Scan for the cell matching the given text and deliver its (X, Y) coordinate at center. 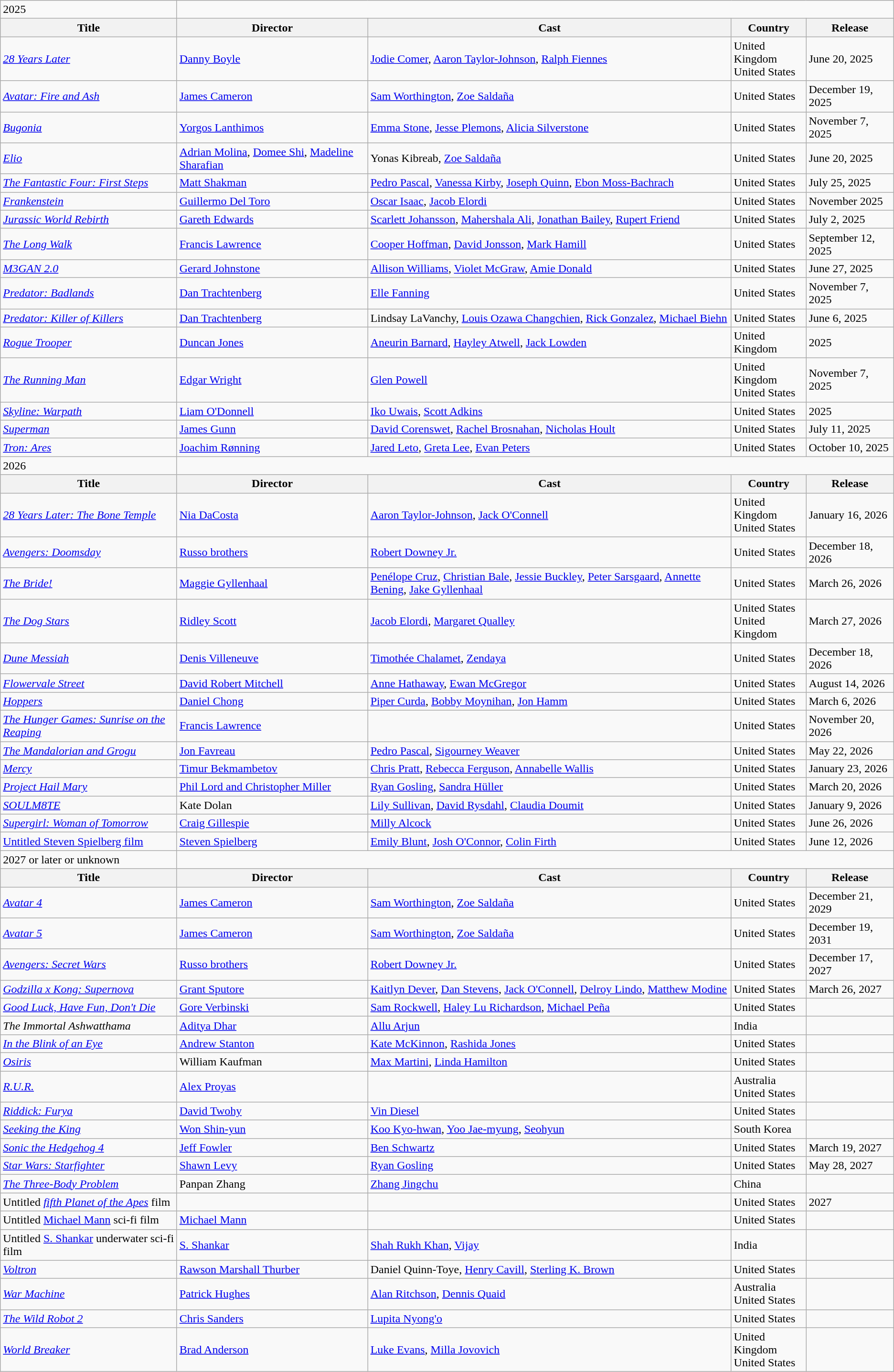
Predator: Badlands (89, 293)
Shah Rukh Khan, Vijay (549, 1244)
June 27, 2025 (850, 268)
Shawn Levy (272, 1166)
January 16, 2026 (850, 515)
March 26, 2027 (850, 989)
Anne Hathaway, Ewan McGregor (549, 683)
Avatar 5 (89, 933)
The Fantastic Four: First Steps (89, 183)
Daniel Quinn-Toye, Henry Cavill, Sterling K. Brown (549, 1269)
Chris Sanders (272, 1319)
United Kingdom (769, 343)
The Dog Stars (89, 621)
Aneurin Barnard, Hayley Atwell, Jack Lowden (549, 343)
Jon Favreau (272, 750)
Craig Gillespie (272, 823)
Nia DaCosta (272, 515)
Mercy (89, 769)
September 12, 2025 (850, 244)
William Kaufman (272, 1062)
S. Shankar (272, 1244)
Project Hail Mary (89, 787)
Dune Messiah (89, 658)
Edgar Wright (272, 380)
World Breaker (89, 1350)
The Wild Robot 2 (89, 1319)
Steven Spielberg (272, 841)
March 6, 2026 (850, 701)
Rogue Trooper (89, 343)
Good Luck, Have Fun, Don't Die (89, 1007)
Alex Proyas (272, 1086)
War Machine (89, 1294)
June 26, 2026 (850, 823)
Aditya Dhar (272, 1025)
Untitled Steven Spielberg film (89, 841)
Tron: Ares (89, 447)
Chris Pratt, Rebecca Ferguson, Annabelle Wallis (549, 769)
Alan Ritchson, Dennis Quaid (549, 1294)
Avatar: Fire and Ash (89, 96)
Luke Evans, Milla Jovovich (549, 1350)
R.U.R. (89, 1086)
Emma Stone, Jesse Plemons, Alicia Silverstone (549, 127)
Zhang Jingchu (549, 1184)
Jodie Comer, Aaron Taylor-Johnson, Ralph Fiennes (549, 59)
Kaitlyn Dever, Dan Stevens, Jack O'Connell, Delroy Lindo, Matthew Modine (549, 989)
28 Years Later: The Bone Temple (89, 515)
David Twohy (272, 1111)
Rawson Marshall Thurber (272, 1269)
United StatesUnited Kingdom (769, 621)
Star Wars: Starfighter (89, 1166)
Osiris (89, 1062)
Duncan Jones (272, 343)
Ridley Scott (272, 621)
Kate McKinnon, Rashida Jones (549, 1043)
Skyline: Warpath (89, 411)
Jared Leto, Greta Lee, Evan Peters (549, 447)
2027 (850, 1202)
June 6, 2025 (850, 318)
Matt Shakman (272, 183)
David Corenswet, Rachel Brosnahan, Nicholas Hoult (549, 429)
December 19, 2031 (850, 933)
In the Blink of an Eye (89, 1043)
Denis Villeneuve (272, 658)
2026 (89, 466)
Max Martini, Linda Hamilton (549, 1062)
Iko Uwais, Scott Adkins (549, 411)
Voltron (89, 1269)
Joachim Rønning (272, 447)
Allison Williams, Violet McGraw, Amie Donald (549, 268)
Timur Bekmambetov (272, 769)
Untitled Michael Mann sci-fi film (89, 1220)
Flowervale Street (89, 683)
July 25, 2025 (850, 183)
January 9, 2026 (850, 805)
Supergirl: Woman of Tomorrow (89, 823)
Godzilla x Kong: Supernova (89, 989)
James Gunn (272, 429)
Ryan Gosling, Sandra Hüller (549, 787)
2027 or later or unknown (89, 860)
Avengers: Doomsday (89, 552)
The Immortal Ashwatthama (89, 1025)
Allu Arjun (549, 1025)
Gerard Johnstone (272, 268)
Adrian Molina, Domee Shi, Madeline Sharafian (272, 159)
Milly Alcock (549, 823)
Pedro Pascal, Vanessa Kirby, Joseph Quinn, Ebon Moss-Bachrach (549, 183)
Untitled S. Shankar underwater sci-fi film (89, 1244)
Sam Rockwell, Haley Lu Richardson, Michael Peña (549, 1007)
The Running Man (89, 380)
Seeking the King (89, 1129)
Oscar Isaac, Jacob Elordi (549, 201)
November 2025 (850, 201)
Avengers: Secret Wars (89, 965)
M3GAN 2.0 (89, 268)
Lily Sullivan, David Rysdahl, Claudia Doumit (549, 805)
Vin Diesel (549, 1111)
August 14, 2026 (850, 683)
The Mandalorian and Grogu (89, 750)
Scarlett Johansson, Mahershala Ali, Jonathan Bailey, Rupert Friend (549, 219)
Untitled fifth Planet of the Apes film (89, 1202)
Phil Lord and Christopher Miller (272, 787)
Yonas Kibreab, Zoe Saldaña (549, 159)
Panpan Zhang (272, 1184)
March 27, 2026 (850, 621)
Won Shin-yun (272, 1129)
Daniel Chong (272, 701)
Frankenstein (89, 201)
The Hunger Games: Sunrise on the Reaping (89, 726)
January 23, 2026 (850, 769)
Superman (89, 429)
Pedro Pascal, Sigourney Weaver (549, 750)
Hoppers (89, 701)
The Long Walk (89, 244)
November 20, 2026 (850, 726)
Patrick Hughes (272, 1294)
December 17, 2027 (850, 965)
Ben Schwartz (549, 1148)
Elle Fanning (549, 293)
March 26, 2026 (850, 584)
28 Years Later (89, 59)
Ryan Gosling (549, 1166)
Yorgos Lanthimos (272, 127)
Aaron Taylor-Johnson, Jack O'Connell (549, 515)
Emily Blunt, Josh O'Connor, Colin Firth (549, 841)
Jurassic World Rebirth (89, 219)
Michael Mann (272, 1220)
December 19, 2025 (850, 96)
Lupita Nyong'o (549, 1319)
Brad Anderson (272, 1350)
Jeff Fowler (272, 1148)
Cooper Hoffman, David Jonsson, Mark Hamill (549, 244)
Kate Dolan (272, 805)
July 11, 2025 (850, 429)
Grant Sputore (272, 989)
Penélope Cruz, Christian Bale, Jessie Buckley, Peter Sarsgaard, Annette Bening, Jake Gyllenhaal (549, 584)
China (769, 1184)
Maggie Gyllenhaal (272, 584)
SOULM8TE (89, 805)
Andrew Stanton (272, 1043)
Lindsay LaVanchy, Louis Ozawa Changchien, Rick Gonzalez, Michael Biehn (549, 318)
Gareth Edwards (272, 219)
Elio (89, 159)
Glen Powell (549, 380)
David Robert Mitchell (272, 683)
May 22, 2026 (850, 750)
Avatar 4 (89, 903)
Riddick: Furya (89, 1111)
Predator: Killer of Killers (89, 318)
December 21, 2029 (850, 903)
The Three-Body Problem (89, 1184)
July 2, 2025 (850, 219)
October 10, 2025 (850, 447)
Bugonia (89, 127)
Koo Kyo-hwan, Yoo Jae-myung, Seohyun (549, 1129)
Jacob Elordi, Margaret Qualley (549, 621)
Danny Boyle (272, 59)
May 28, 2027 (850, 1166)
Gore Verbinski (272, 1007)
March 20, 2026 (850, 787)
South Korea (769, 1129)
Guillermo Del Toro (272, 201)
Liam O'Donnell (272, 411)
The Bride! (89, 584)
March 19, 2027 (850, 1148)
Timothée Chalamet, Zendaya (549, 658)
Sonic the Hedgehog 4 (89, 1148)
June 12, 2026 (850, 841)
Piper Curda, Bobby Moynihan, Jon Hamm (549, 701)
